Locate the cell with the specified text and output its (x, y) center coordinate. 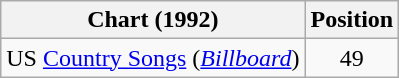
US Country Songs (Billboard) (153, 58)
49 (352, 58)
Chart (1992) (153, 20)
Position (352, 20)
